Pinpoint the cell where the given text exists, returning its [x, y] midpoint coordinate. 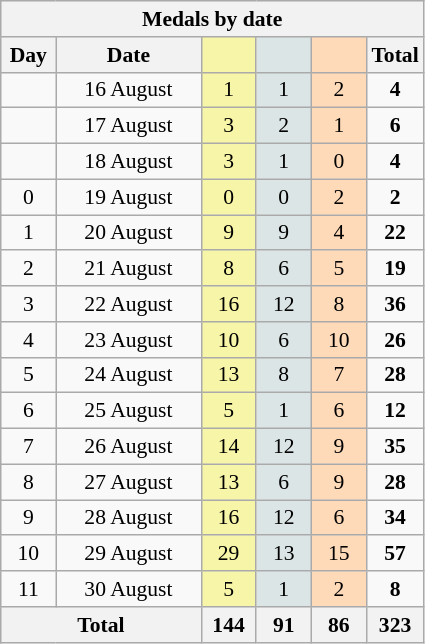
20 August [128, 233]
29 August [128, 554]
11 [28, 589]
36 [394, 304]
Date [128, 55]
30 August [128, 589]
86 [338, 625]
323 [394, 625]
26 August [128, 447]
16 August [128, 90]
22 August [128, 304]
22 [394, 233]
91 [284, 625]
25 August [128, 411]
18 August [128, 162]
57 [394, 554]
29 [228, 554]
Medals by date [212, 19]
21 August [128, 269]
26 [394, 340]
144 [228, 625]
34 [394, 518]
35 [394, 447]
Day [28, 55]
27 August [128, 482]
23 August [128, 340]
14 [228, 447]
19 August [128, 197]
24 August [128, 375]
19 [394, 269]
28 August [128, 518]
15 [338, 554]
17 August [128, 126]
